Detect which cell encompasses the target text, then output its (x, y) center coordinate. 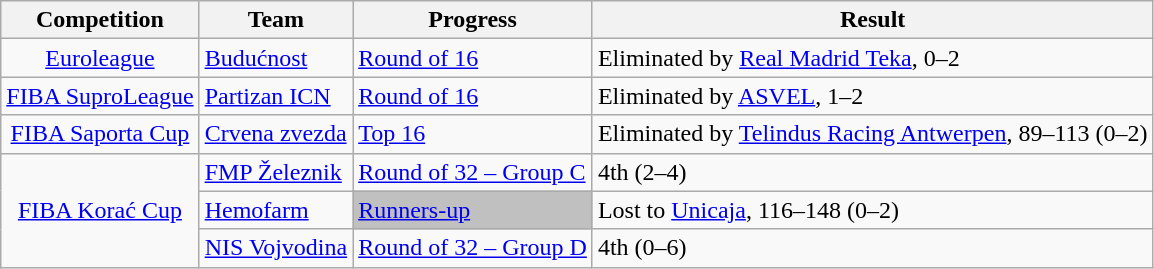
Competition (100, 20)
Result (872, 20)
Lost to Unicaja, 116–148 (0–2) (872, 210)
Team (276, 20)
NIS Vojvodina (276, 248)
Crvena zvezda (276, 134)
FMP Železnik (276, 172)
Round of 32 – Group C (473, 172)
Progress (473, 20)
4th (2–4) (872, 172)
Eliminated by Telindus Racing Antwerpen, 89–113 (0–2) (872, 134)
Hemofarm (276, 210)
Eliminated by ASVEL, 1–2 (872, 96)
Runners-up (473, 210)
Budućnost (276, 58)
Top 16 (473, 134)
FIBA Korać Cup (100, 210)
Eliminated by Real Madrid Teka, 0–2 (872, 58)
Round of 32 – Group D (473, 248)
Euroleague (100, 58)
Partizan ICN (276, 96)
4th (0–6) (872, 248)
FIBA SuproLeague (100, 96)
FIBA Saporta Cup (100, 134)
